Scan for the cell matching the given text and deliver its [X, Y] coordinate at center. 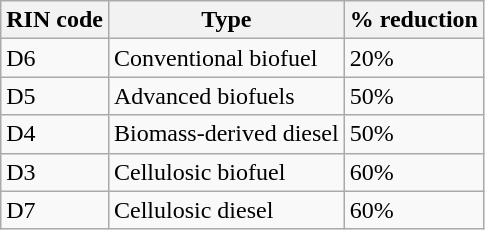
D3 [55, 172]
Advanced biofuels [226, 96]
Type [226, 20]
D7 [55, 210]
Cellulosic biofuel [226, 172]
RIN code [55, 20]
Biomass-derived diesel [226, 134]
D6 [55, 58]
Cellulosic diesel [226, 210]
Conventional biofuel [226, 58]
20% [414, 58]
% reduction [414, 20]
D4 [55, 134]
D5 [55, 96]
